Output the (x, y) coordinate of the center of the cell containing the given text.  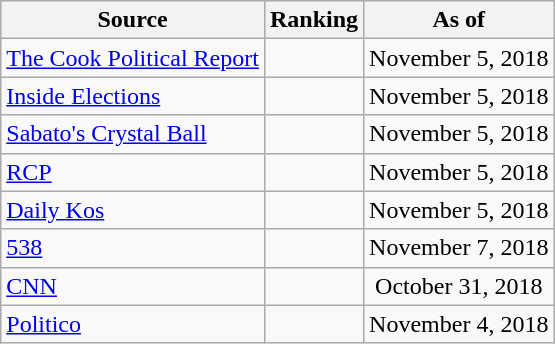
Politico (133, 324)
CNN (133, 286)
Sabato's Crystal Ball (133, 134)
Daily Kos (133, 210)
October 31, 2018 (459, 286)
November 4, 2018 (459, 324)
As of (459, 20)
Source (133, 20)
Ranking (314, 20)
538 (133, 248)
RCP (133, 172)
The Cook Political Report (133, 58)
Inside Elections (133, 96)
November 7, 2018 (459, 248)
